Locate the cell with the specified text and output its (x, y) center coordinate. 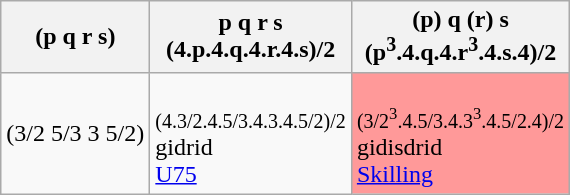
(p q r s) (76, 37)
(p) q (r) s(p3.4.q.4.r3.4.s.4)/2 (460, 37)
(3/2 5/3 3 5/2) (76, 132)
p q r s(4.p.4.q.4.r.4.s)/2 (251, 37)
(4.3/2.4.5/3.4.3.4.5/2)/2gidridU75 (251, 132)
(3/23.4.5/3.4.33.4.5/2.4)/2gidisdridSkilling (460, 132)
